Identify which cell holds the provided text, then report its [x, y] central coordinate. 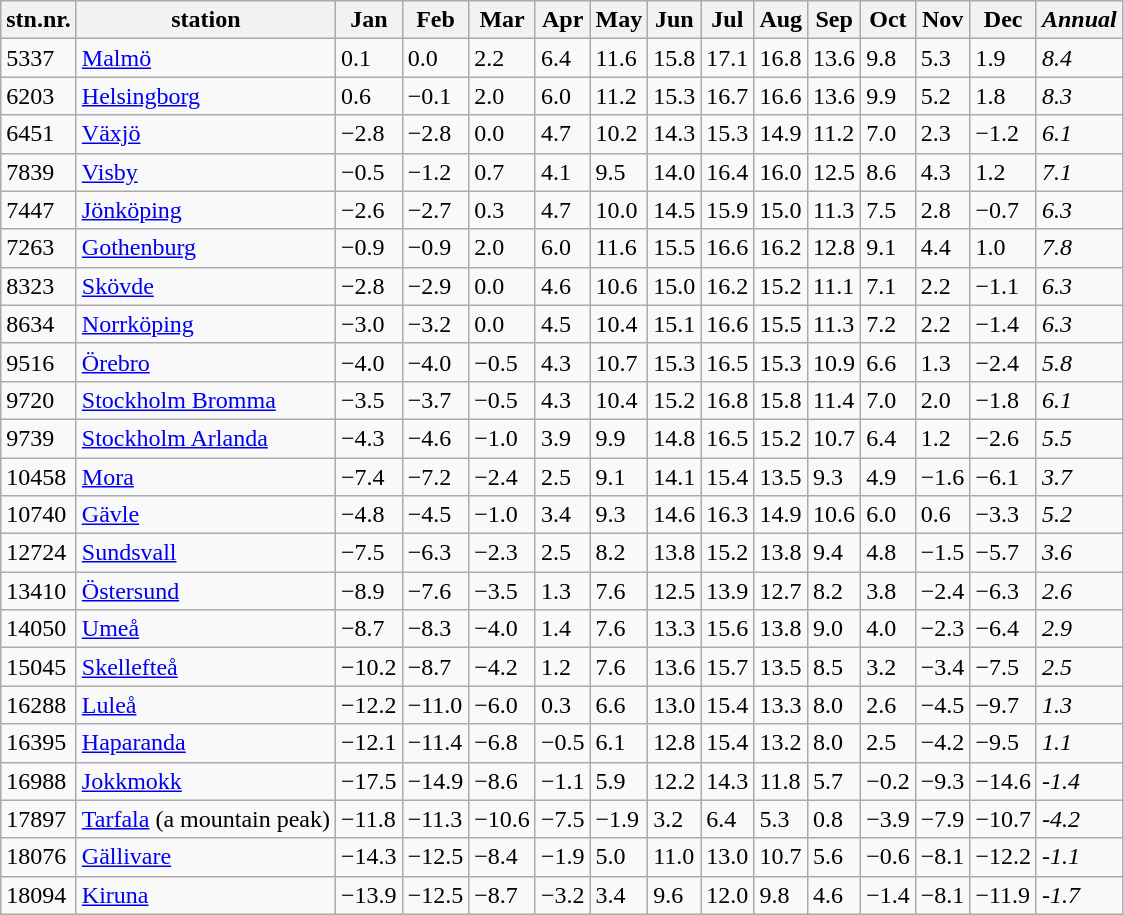
9.6 [674, 895]
−3.7 [436, 400]
13410 [39, 591]
4.8 [888, 553]
7263 [39, 248]
−8.4 [502, 857]
10.0 [619, 210]
Malmö [206, 58]
14.5 [674, 210]
1.4 [562, 629]
−2.7 [436, 210]
−3.0 [370, 324]
−3.9 [888, 819]
−6.4 [1004, 629]
1.8 [1004, 96]
−8.9 [370, 591]
−7.6 [436, 591]
−9.3 [942, 781]
15.1 [674, 324]
6451 [39, 134]
11.1 [834, 286]
5.0 [619, 857]
May [619, 20]
Sundsvall [206, 553]
−8.3 [436, 629]
16.3 [728, 515]
Skövde [206, 286]
Luleå [206, 705]
−6.8 [502, 743]
15.7 [728, 667]
10.9 [834, 362]
9720 [39, 400]
−11.3 [436, 819]
8.5 [834, 667]
11.0 [674, 857]
10740 [39, 515]
5.9 [619, 781]
Växjö [206, 134]
-1.1 [1079, 857]
stn.nr. [39, 20]
12.2 [674, 781]
9.5 [619, 172]
2.9 [1079, 629]
16.7 [728, 96]
7447 [39, 210]
9739 [39, 438]
Apr [562, 20]
5.8 [1079, 362]
−1.5 [942, 553]
Jokkmokk [206, 781]
5337 [39, 58]
Feb [436, 20]
3.9 [562, 438]
−5.7 [1004, 553]
15.9 [728, 210]
Östersund [206, 591]
−10.6 [502, 819]
16288 [39, 705]
8.6 [888, 172]
−13.9 [370, 895]
−7.2 [436, 477]
7.2 [888, 324]
−3.3 [1004, 515]
Gävle [206, 515]
14.0 [674, 172]
2.8 [942, 210]
0.8 [834, 819]
-1.7 [1079, 895]
-1.4 [1079, 781]
Gothenburg [206, 248]
Jun [674, 20]
−12.1 [370, 743]
Jul [728, 20]
1.9 [1004, 58]
−14.3 [370, 857]
8634 [39, 324]
−8.6 [502, 781]
Umeå [206, 629]
7.8 [1079, 248]
station [206, 20]
12.7 [781, 591]
18094 [39, 895]
15045 [39, 667]
3.7 [1079, 477]
Tarfala (a mountain peak) [206, 819]
Oct [888, 20]
-4.2 [1079, 819]
0.1 [370, 58]
−11.8 [370, 819]
Norrköping [206, 324]
8.4 [1079, 58]
−0.1 [436, 96]
17.1 [728, 58]
−0.7 [1004, 210]
Haparanda [206, 743]
13.2 [781, 743]
4.4 [942, 248]
1.1 [1079, 743]
−1.6 [942, 477]
16.4 [728, 172]
14.6 [674, 515]
12724 [39, 553]
6203 [39, 96]
Mora [206, 477]
16395 [39, 743]
9516 [39, 362]
Dec [1004, 20]
−6.0 [502, 705]
0.7 [502, 172]
18076 [39, 857]
7.5 [888, 210]
15.6 [728, 629]
8323 [39, 286]
−11.0 [436, 705]
7839 [39, 172]
11.4 [834, 400]
−7.4 [370, 477]
−0.2 [888, 781]
4.0 [888, 629]
−7.9 [942, 819]
12.0 [728, 895]
−6.1 [1004, 477]
17897 [39, 819]
8.3 [1079, 96]
−4.8 [370, 515]
16.0 [781, 172]
−9.7 [1004, 705]
−1.8 [1004, 400]
Helsingborg [206, 96]
3.8 [888, 591]
−10.7 [1004, 819]
Sep [834, 20]
Annual [1079, 20]
Jönköping [206, 210]
Gällivare [206, 857]
9.4 [834, 553]
−2.9 [436, 286]
1.0 [1004, 248]
Jan [370, 20]
4.9 [888, 477]
5.6 [834, 857]
4.5 [562, 324]
−14.9 [436, 781]
−9.5 [1004, 743]
−4.6 [436, 438]
−10.2 [370, 667]
11.8 [781, 781]
−17.5 [370, 781]
−4.3 [370, 438]
14050 [39, 629]
Aug [781, 20]
−11.4 [436, 743]
5.7 [834, 781]
Skellefteå [206, 667]
13.9 [728, 591]
Visby [206, 172]
Mar [502, 20]
4.1 [562, 172]
5.5 [1079, 438]
2.3 [942, 134]
10.2 [619, 134]
Kiruna [206, 895]
−14.6 [1004, 781]
10458 [39, 477]
16988 [39, 781]
Stockholm Bromma [206, 400]
−3.4 [942, 667]
14.1 [674, 477]
−0.6 [888, 857]
Nov [942, 20]
9.0 [834, 629]
14.8 [674, 438]
Örebro [206, 362]
3.6 [1079, 553]
−11.9 [1004, 895]
Stockholm Arlanda [206, 438]
